Return [X, Y] of the center of cell containing provided text 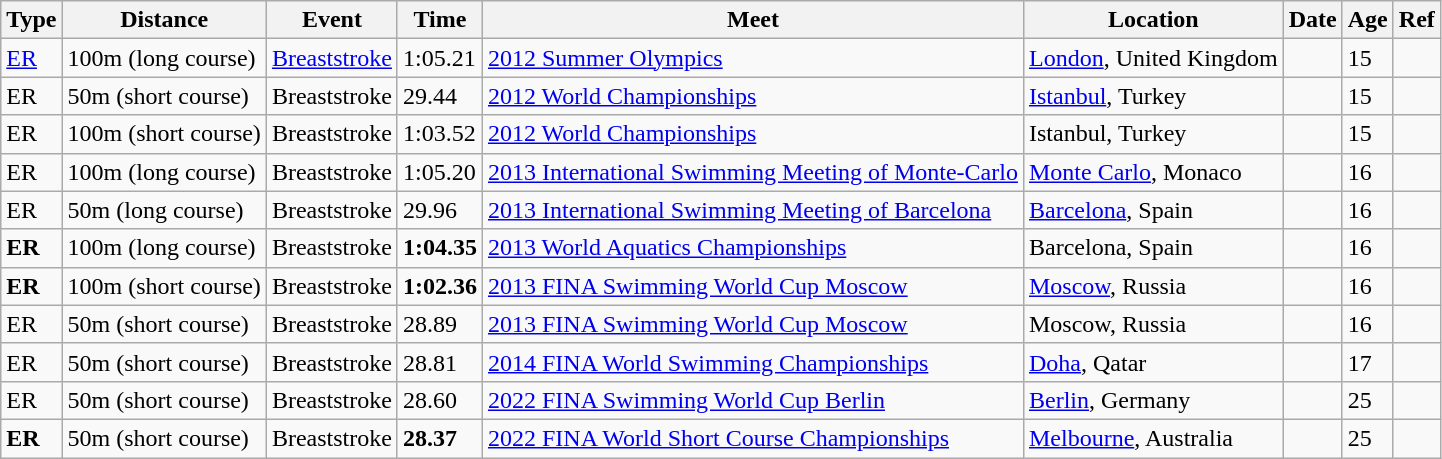
2013 International Swimming Meeting of Monte-Carlo [752, 172]
28.60 [440, 400]
2022 FINA World Short Course Championships [752, 438]
2013 International Swimming Meeting of Barcelona [752, 210]
2012 Summer Olympics [752, 58]
Location [1153, 20]
29.44 [440, 96]
2014 FINA World Swimming Championships [752, 362]
Doha, Qatar [1153, 362]
Meet [752, 20]
1:04.35 [440, 248]
Melbourne, Australia [1153, 438]
1:05.21 [440, 58]
Ref [1416, 20]
London, United Kingdom [1153, 58]
Time [440, 20]
Date [1312, 20]
28.37 [440, 438]
1:03.52 [440, 134]
50m (long course) [164, 210]
17 [1368, 362]
2013 World Aquatics Championships [752, 248]
2022 FINA Swimming World Cup Berlin [752, 400]
1:02.36 [440, 286]
Berlin, Germany [1153, 400]
28.81 [440, 362]
1:05.20 [440, 172]
Event [332, 20]
Age [1368, 20]
Monte Carlo, Monaco [1153, 172]
Type [32, 20]
29.96 [440, 210]
Distance [164, 20]
28.89 [440, 324]
